Return (X, Y) of the center of cell containing provided text 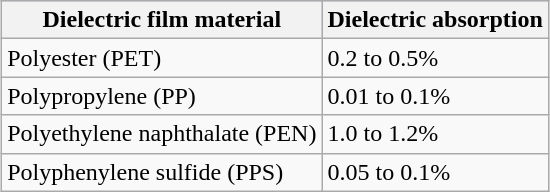
Dielectric film material (162, 20)
0.01 to 0.1% (435, 96)
Dielectric absorption (435, 20)
Polyethylene naphthalate (PEN) (162, 134)
1.0 to 1.2% (435, 134)
0.05 to 0.1% (435, 172)
Polypropylene (PP) (162, 96)
Polyester (PET) (162, 58)
0.2 to 0.5% (435, 58)
Polyphenylene sulfide (PPS) (162, 172)
